Locate the cell with the specified text and output its (x, y) center coordinate. 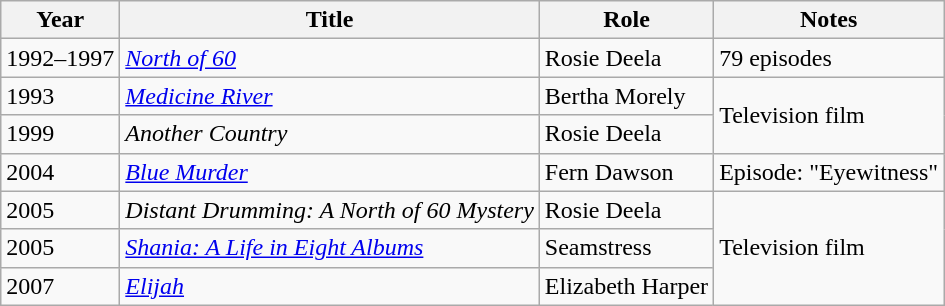
Year (60, 20)
2007 (60, 286)
Bertha Morely (626, 96)
Distant Drumming: A North of 60 Mystery (330, 210)
Shania: A Life in Eight Albums (330, 248)
North of 60 (330, 58)
Episode: "Eyewitness" (829, 172)
79 episodes (829, 58)
Notes (829, 20)
Seamstress (626, 248)
Elizabeth Harper (626, 286)
Fern Dawson (626, 172)
Blue Murder (330, 172)
Another Country (330, 134)
Title (330, 20)
2004 (60, 172)
Elijah (330, 286)
Medicine River (330, 96)
1992–1997 (60, 58)
Role (626, 20)
1993 (60, 96)
1999 (60, 134)
